Scan for the cell matching the given text and deliver its [X, Y] coordinate at center. 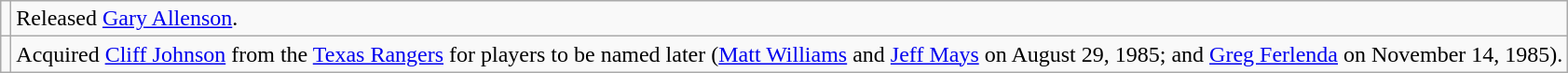
Released Gary Allenson. [790, 19]
